Return [x, y] of the center of cell containing provided text 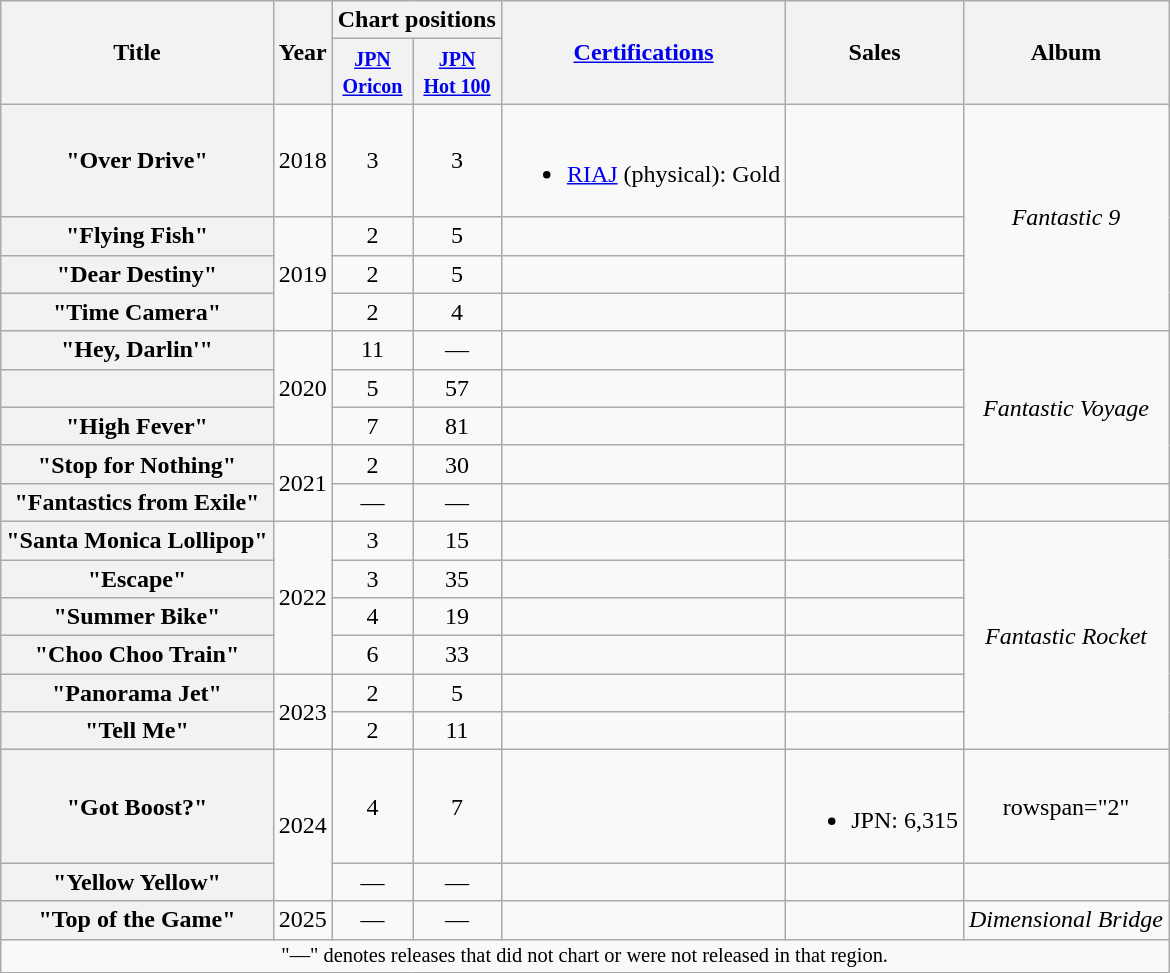
"Summer Bike" [137, 617]
Sales [875, 52]
81 [458, 426]
"Tell Me" [137, 731]
2023 [302, 712]
Fantastic 9 [1066, 218]
2022 [302, 597]
2020 [302, 388]
2018 [302, 160]
"Dear Destiny" [137, 274]
Certifications [643, 52]
"Got Boost?" [137, 806]
"Escape" [137, 579]
"—" denotes releases that did not chart or were not released in that region. [585, 956]
57 [458, 388]
JPN: 6,315 [875, 806]
Dimensional Bridge [1066, 920]
15 [458, 540]
"Choo Choo Train" [137, 655]
"Flying Fish" [137, 236]
JPNOricon [372, 72]
35 [458, 579]
"Hey, Darlin'" [137, 350]
Fantastic Rocket [1066, 635]
"Panorama Jet" [137, 693]
33 [458, 655]
2019 [302, 274]
"Time Camera" [137, 312]
6 [372, 655]
JPNHot 100 [458, 72]
2021 [302, 483]
"Fantastics from Exile" [137, 502]
"Santa Monica Lollipop" [137, 540]
19 [458, 617]
2025 [302, 920]
rowspan="2" [1066, 806]
2024 [302, 826]
Chart positions [416, 20]
Year [302, 52]
Fantastic Voyage [1066, 407]
Album [1066, 52]
"Over Drive" [137, 160]
"High Fever" [137, 426]
RIAJ (physical): Gold [643, 160]
Title [137, 52]
"Yellow Yellow" [137, 882]
"Stop for Nothing" [137, 464]
30 [458, 464]
"Top of the Game" [137, 920]
